Capture the cell that displays the provided text and extract its [x, y] central coordinate. 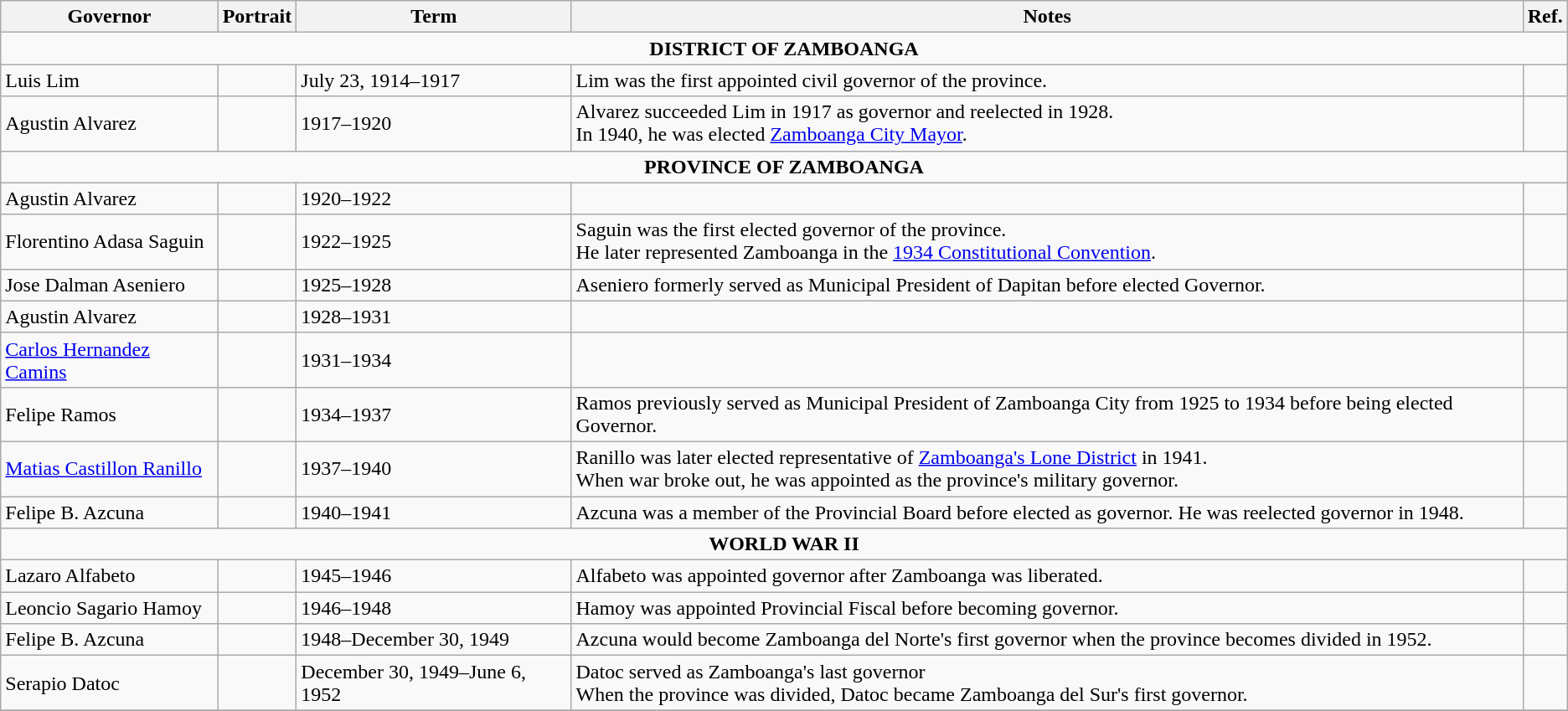
Saguin was the first elected governor of the province.He later represented Zamboanga in the 1934 Constitutional Convention. [1047, 241]
Matias Castillon Ranillo [109, 469]
1928–1931 [434, 317]
Alvarez succeeded Lim in 1917 as governor and reelected in 1928.In 1940, he was elected Zamboanga City Mayor. [1047, 124]
Ref. [1545, 17]
Ramos previously served as Municipal President of Zamboanga City from 1925 to 1934 before being elected Governor. [1047, 414]
Jose Dalman Aseniero [109, 285]
Portrait [257, 17]
1945–1946 [434, 576]
1940–1941 [434, 512]
Hamoy was appointed Provincial Fiscal before becoming governor. [1047, 608]
Term [434, 17]
1946–1948 [434, 608]
1922–1925 [434, 241]
WORLD WAR II [784, 544]
Carlos Hernandez Camins [109, 360]
Serapio Datoc [109, 683]
Governor [109, 17]
Florentino Adasa Saguin [109, 241]
DISTRICT OF ZAMBOANGA [784, 49]
1934–1937 [434, 414]
Alfabeto was appointed governor after Zamboanga was liberated. [1047, 576]
Azcuna would become Zamboanga del Norte's first governor when the province becomes divided in 1952. [1047, 640]
Notes [1047, 17]
PROVINCE OF ZAMBOANGA [784, 167]
Lazaro Alfabeto [109, 576]
July 23, 1914–1917 [434, 80]
Azcuna was a member of the Provincial Board before elected as governor. He was reelected governor in 1948. [1047, 512]
Aseniero formerly served as Municipal President of Dapitan before elected Governor. [1047, 285]
1931–1934 [434, 360]
1917–1920 [434, 124]
Datoc served as Zamboanga's last governorWhen the province was divided, Datoc became Zamboanga del Sur's first governor. [1047, 683]
1937–1940 [434, 469]
1920–1922 [434, 198]
Lim was the first appointed civil governor of the province. [1047, 80]
1925–1928 [434, 285]
Felipe Ramos [109, 414]
1948–December 30, 1949 [434, 640]
Leoncio Sagario Hamoy [109, 608]
Luis Lim [109, 80]
December 30, 1949–June 6, 1952 [434, 683]
